From the cell containing the given text, extract its center point as (X, Y) coordinate. 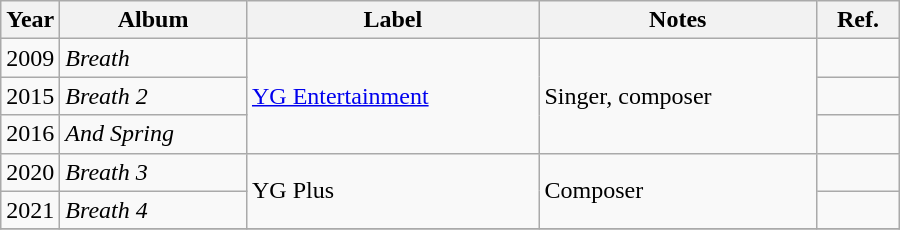
YG Plus (392, 191)
Album (154, 20)
Composer (678, 191)
YG Entertainment (392, 96)
Singer, composer (678, 96)
Breath 3 (154, 172)
2020 (30, 172)
Ref. (858, 20)
2016 (30, 134)
Year (30, 20)
2009 (30, 58)
Breath 2 (154, 96)
And Spring (154, 134)
2021 (30, 210)
Breath (154, 58)
Breath 4 (154, 210)
Label (392, 20)
2015 (30, 96)
Notes (678, 20)
